Provide the (X, Y) coordinate of the cell's center where the given text is located.  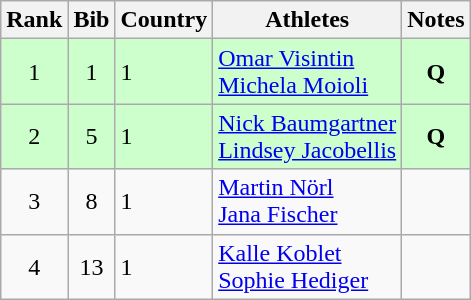
4 (34, 266)
Rank (34, 20)
Kalle KobletSophie Hediger (308, 266)
Notes (436, 20)
Athletes (308, 20)
Martin NörlJana Fischer (308, 202)
13 (92, 266)
Bib (92, 20)
3 (34, 202)
Nick BaumgartnerLindsey Jacobellis (308, 136)
Country (164, 20)
8 (92, 202)
Omar VisintinMichela Moioli (308, 72)
2 (34, 136)
5 (92, 136)
